Detect which cell encompasses the target text, then output its [X, Y] center coordinate. 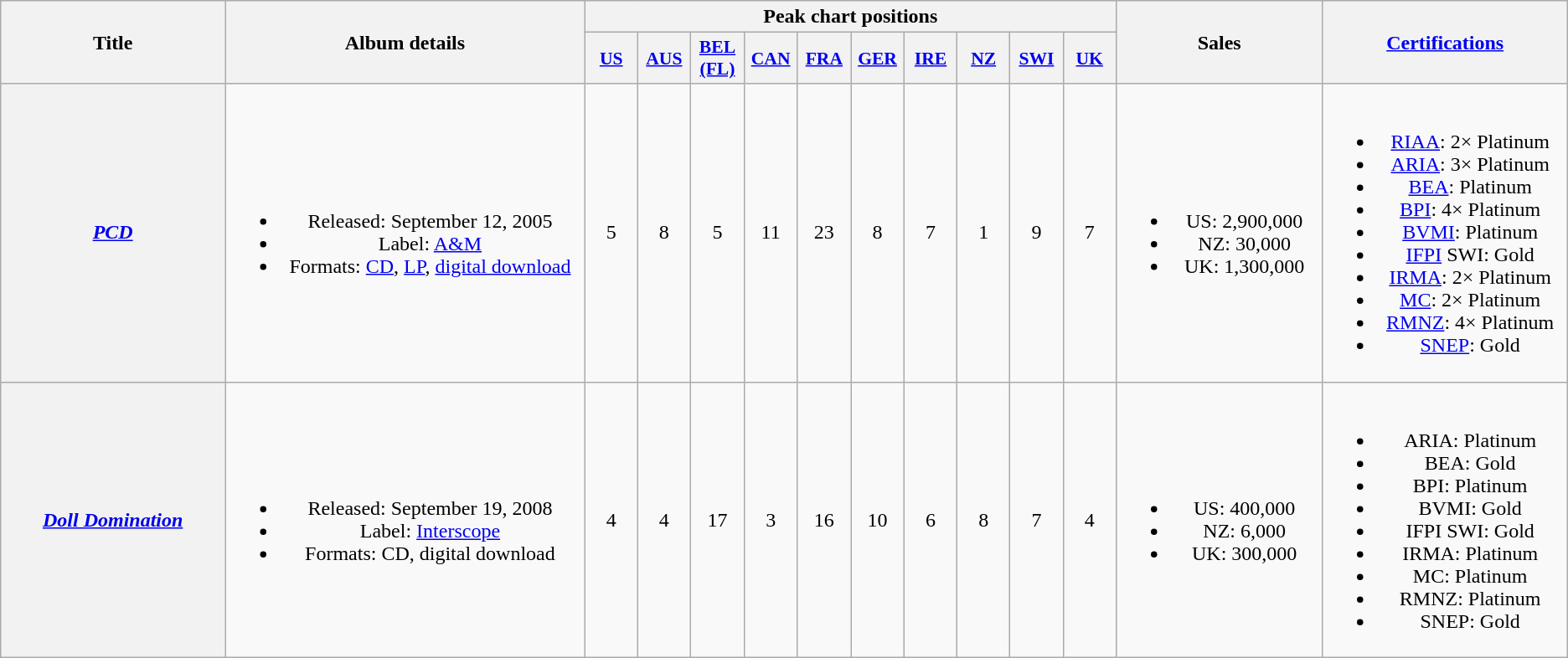
Released: September 12, 2005Label: A&MFormats: CD, LP, digital download [405, 233]
10 [878, 519]
23 [824, 233]
US: 400,000NZ: 6,000UK: 300,000 [1220, 519]
US [611, 59]
PCD [113, 233]
IRE [930, 59]
Certifications [1445, 42]
Peak chart positions [850, 17]
AUS [664, 59]
GER [878, 59]
Title [113, 42]
9 [1037, 233]
ARIA: PlatinumBEA: GoldBPI: PlatinumBVMI: GoldIFPI SWI: GoldIRMA: PlatinumMC: PlatinumRMNZ: PlatinumSNEP: Gold [1445, 519]
CAN [771, 59]
FRA [824, 59]
US: 2,900,000NZ: 30,000UK: 1,300,000 [1220, 233]
SWI [1037, 59]
16 [824, 519]
17 [718, 519]
11 [771, 233]
UK [1089, 59]
Album details [405, 42]
Sales [1220, 42]
3 [771, 519]
Doll Domination [113, 519]
1 [983, 233]
BEL(FL) [718, 59]
NZ [983, 59]
Released: September 19, 2008Label: InterscopeFormats: CD, digital download [405, 519]
6 [930, 519]
